Capture the cell that displays the provided text and extract its (x, y) central coordinate. 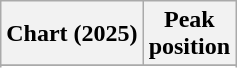
Peakposition (189, 34)
Chart (2025) (72, 34)
